Capture the cell that displays the provided text and extract its [X, Y] central coordinate. 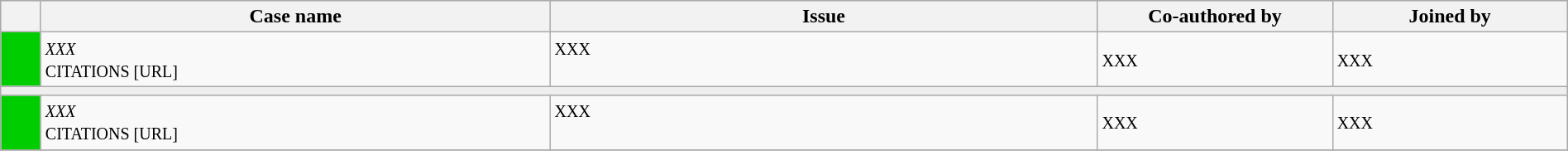
Co-authored by [1215, 17]
Joined by [1450, 17]
Issue [824, 17]
Case name [295, 17]
